Return (x, y) of the center of cell containing provided text 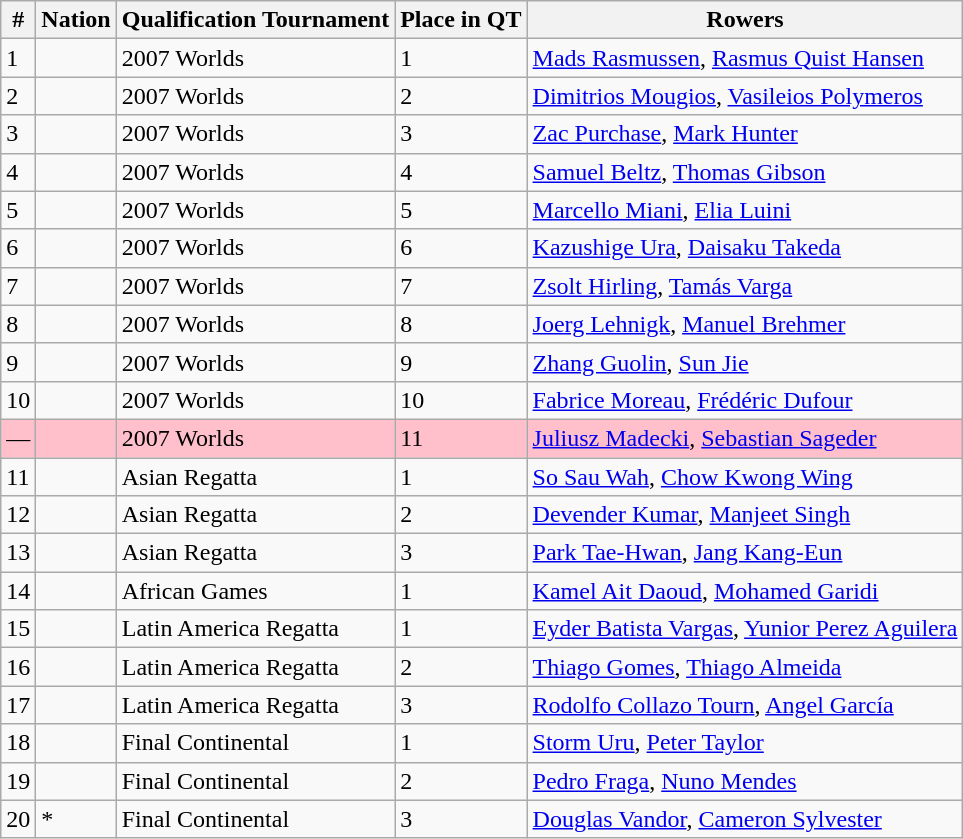
Qualification Tournament (255, 20)
Zhang Guolin, Sun Jie (745, 362)
17 (18, 705)
Rowers (745, 20)
13 (18, 553)
Marcello Miani, Elia Luini (745, 210)
Devender Kumar, Manjeet Singh (745, 515)
14 (18, 591)
18 (18, 743)
19 (18, 781)
Nation (76, 20)
16 (18, 667)
20 (18, 819)
— (18, 438)
Douglas Vandor, Cameron Sylvester (745, 819)
Eyder Batista Vargas, Yunior Perez Aguilera (745, 629)
Rodolfo Collazo Tourn, Angel García (745, 705)
Zac Purchase, Mark Hunter (745, 134)
Kamel Ait Daoud, Mohamed Garidi (745, 591)
Park Tae-Hwan, Jang Kang-Eun (745, 553)
Mads Rasmussen, Rasmus Quist Hansen (745, 58)
Pedro Fraga, Nuno Mendes (745, 781)
So Sau Wah, Chow Kwong Wing (745, 477)
Storm Uru, Peter Taylor (745, 743)
African Games (255, 591)
Place in QT (461, 20)
Joerg Lehnigk, Manuel Brehmer (745, 324)
# (18, 20)
Samuel Beltz, Thomas Gibson (745, 172)
Fabrice Moreau, Frédéric Dufour (745, 400)
12 (18, 515)
15 (18, 629)
Juliusz Madecki, Sebastian Sageder (745, 438)
* (76, 819)
Zsolt Hirling, Tamás Varga (745, 286)
Dimitrios Mougios, Vasileios Polymeros (745, 96)
Kazushige Ura, Daisaku Takeda (745, 248)
Thiago Gomes, Thiago Almeida (745, 667)
